Return the (X, Y) coordinate for the center point of the cell that contains the specified text.  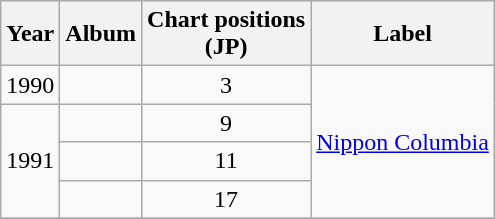
Chart positions(JP) (226, 34)
11 (226, 161)
Label (403, 34)
3 (226, 85)
17 (226, 199)
1991 (30, 161)
Nippon Columbia (403, 142)
Album (101, 34)
1990 (30, 85)
Year (30, 34)
9 (226, 123)
